Scan for the cell matching the given text and deliver its (x, y) coordinate at center. 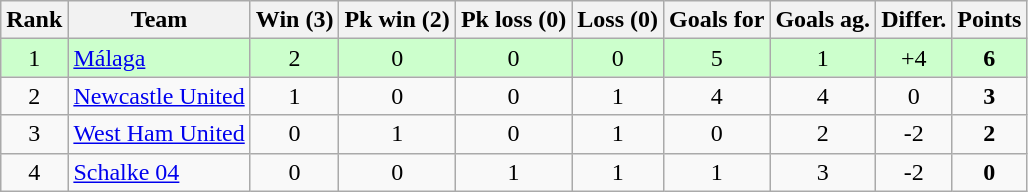
Pk loss (0) (513, 20)
Schalke 04 (159, 172)
Rank (34, 20)
Goals for (716, 20)
Málaga (159, 58)
Goals ag. (823, 20)
5 (716, 58)
Differ. (914, 20)
Loss (0) (618, 20)
Pk win (2) (397, 20)
West Ham United (159, 134)
Newcastle United (159, 96)
Points (990, 20)
+4 (914, 58)
6 (990, 58)
Win (3) (294, 20)
Team (159, 20)
